For the text-containing cell, return its midpoint in [X, Y] coordinate format. 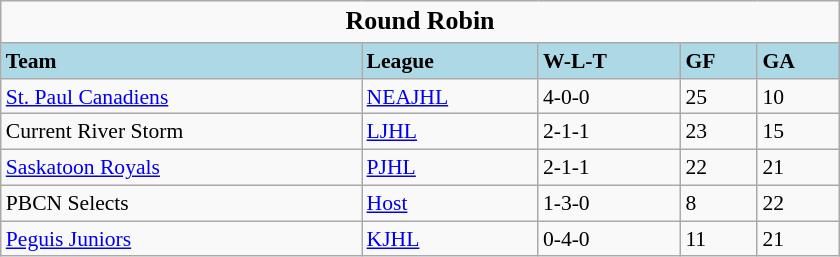
1-3-0 [609, 204]
25 [718, 97]
W-L-T [609, 61]
GF [718, 61]
11 [718, 239]
10 [798, 97]
23 [718, 132]
GA [798, 61]
Round Robin [420, 22]
4-0-0 [609, 97]
Current River Storm [182, 132]
St. Paul Canadiens [182, 97]
15 [798, 132]
Peguis Juniors [182, 239]
8 [718, 204]
KJHL [450, 239]
Host [450, 204]
Team [182, 61]
NEAJHL [450, 97]
League [450, 61]
PBCN Selects [182, 204]
PJHL [450, 168]
Saskatoon Royals [182, 168]
LJHL [450, 132]
0-4-0 [609, 239]
